Extract the (X, Y) coordinate from the center of the cell holding the provided text.  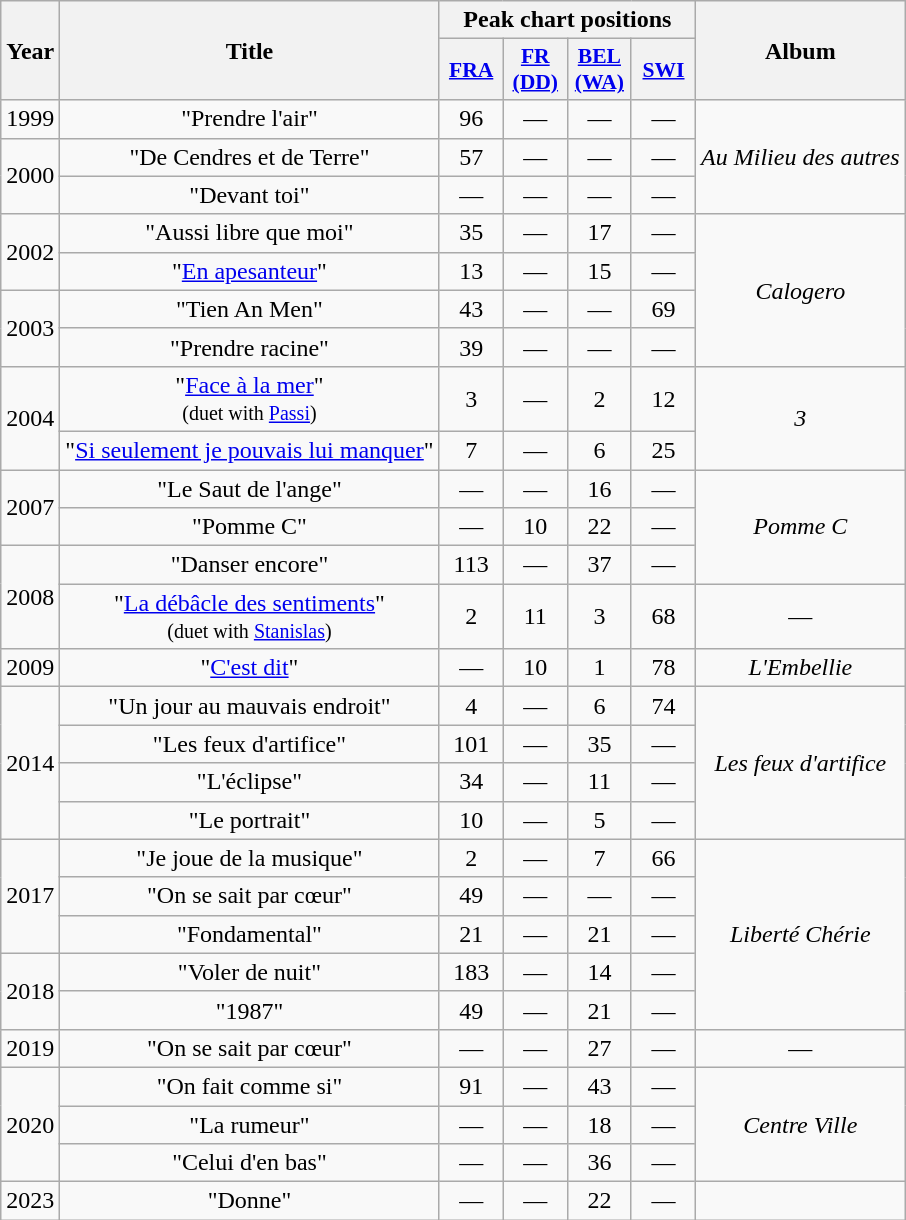
2014 (30, 763)
2019 (30, 1048)
2023 (30, 1201)
BEL(WA) (599, 70)
"Prendre racine" (250, 347)
"1987" (250, 1010)
"Donne" (250, 1201)
"Devant toi" (250, 195)
"L'éclipse" (250, 782)
"Tien An Men" (250, 309)
"Celui d'en bas" (250, 1163)
66 (663, 858)
"Le portrait" (250, 820)
Liberté Chérie (800, 934)
"Aussi libre que moi" (250, 233)
57 (471, 157)
"On fait comme si" (250, 1086)
"Voler de nuit" (250, 972)
FR(DD) (535, 70)
39 (471, 347)
113 (471, 565)
14 (599, 972)
"Les feux d'artifice" (250, 744)
SWI (663, 70)
2020 (30, 1124)
"Si seulement je pouvais lui manquer" (250, 450)
69 (663, 309)
13 (471, 271)
2018 (30, 991)
"Fondamental" (250, 934)
Year (30, 50)
"Je joue de la musique" (250, 858)
Au Milieu des autres (800, 157)
2002 (30, 252)
34 (471, 782)
"La rumeur" (250, 1125)
"La débâcle des sentiments" (duet with Stanislas) (250, 616)
12 (663, 398)
27 (599, 1048)
74 (663, 706)
Album (800, 50)
1 (599, 668)
2008 (30, 598)
"De Cendres et de Terre" (250, 157)
2007 (30, 508)
96 (471, 119)
5 (599, 820)
2000 (30, 176)
2003 (30, 328)
16 (599, 489)
4 (471, 706)
Title (250, 50)
68 (663, 616)
"Face à la mer" (duet with Passi) (250, 398)
Les feux d'artifice (800, 763)
FRA (471, 70)
15 (599, 271)
Calogero (800, 290)
2004 (30, 418)
Peak chart positions (567, 20)
L'Embellie (800, 668)
78 (663, 668)
"C'est dit" (250, 668)
1999 (30, 119)
Pomme C (800, 527)
2009 (30, 668)
17 (599, 233)
183 (471, 972)
101 (471, 744)
25 (663, 450)
"Le Saut de l'ange" (250, 489)
91 (471, 1086)
2017 (30, 896)
"Prendre l'air" (250, 119)
18 (599, 1125)
36 (599, 1163)
"Danser encore" (250, 565)
"Un jour au mauvais endroit" (250, 706)
Centre Ville (800, 1124)
"En apesanteur" (250, 271)
"Pomme C" (250, 527)
37 (599, 565)
